From the cell containing the given text, extract its center point as [X, Y] coordinate. 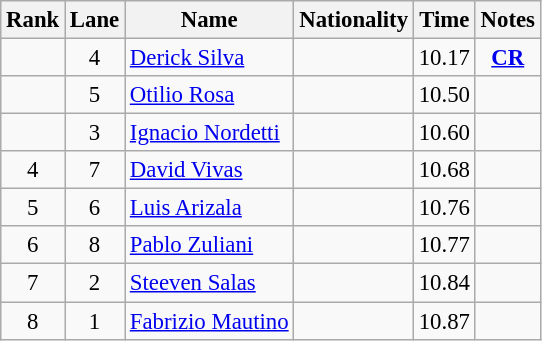
Ignacio Nordetti [210, 133]
Lane [95, 20]
3 [95, 133]
CR [508, 58]
Luis Arizala [210, 208]
10.68 [444, 170]
10.84 [444, 283]
Rank [33, 20]
Time [444, 20]
David Vivas [210, 170]
Otilio Rosa [210, 95]
2 [95, 283]
10.77 [444, 245]
10.60 [444, 133]
Steeven Salas [210, 283]
10.50 [444, 95]
Pablo Zuliani [210, 245]
10.76 [444, 208]
Name [210, 20]
Nationality [354, 20]
Fabrizio Mautino [210, 321]
1 [95, 321]
10.87 [444, 321]
Notes [508, 20]
Derick Silva [210, 58]
10.17 [444, 58]
